Extract the [X, Y] coordinate from the center of the cell holding the provided text.  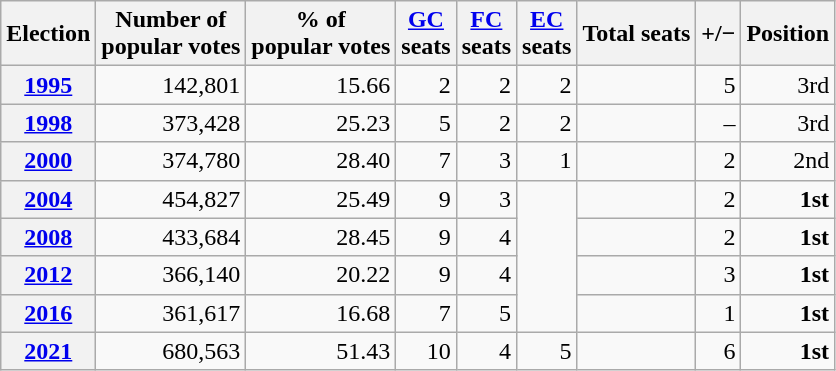
2012 [48, 275]
1995 [48, 85]
Position [788, 34]
GCseats [426, 34]
2016 [48, 313]
2000 [48, 161]
142,801 [171, 85]
% ofpopular votes [321, 34]
15.66 [321, 85]
10 [426, 351]
– [718, 123]
454,827 [171, 199]
2008 [48, 237]
20.22 [321, 275]
2nd [788, 161]
373,428 [171, 123]
433,684 [171, 237]
Number ofpopular votes [171, 34]
51.43 [321, 351]
25.23 [321, 123]
1998 [48, 123]
2021 [48, 351]
25.49 [321, 199]
FCseats [486, 34]
Election [48, 34]
680,563 [171, 351]
6 [718, 351]
Total seats [636, 34]
28.40 [321, 161]
374,780 [171, 161]
ECseats [547, 34]
16.68 [321, 313]
+/− [718, 34]
28.45 [321, 237]
361,617 [171, 313]
2004 [48, 199]
366,140 [171, 275]
